Provide the (X, Y) coordinate of the cell's center where the given text is located.  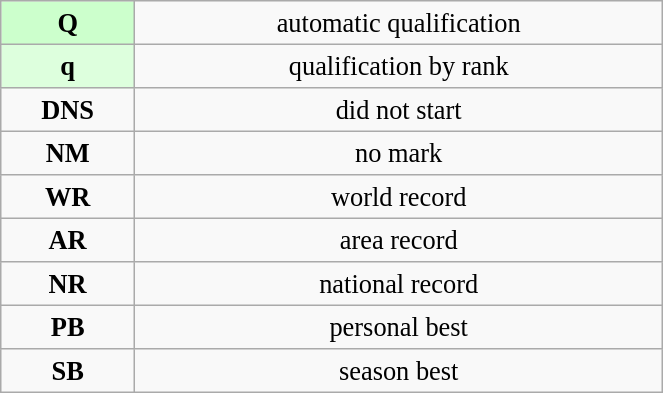
personal best (399, 327)
q (68, 66)
DNS (68, 109)
SB (68, 371)
NM (68, 153)
qualification by rank (399, 66)
national record (399, 284)
AR (68, 240)
season best (399, 371)
world record (399, 197)
Q (68, 22)
area record (399, 240)
PB (68, 327)
WR (68, 197)
NR (68, 284)
automatic qualification (399, 22)
no mark (399, 153)
did not start (399, 109)
